For the text-containing cell, return its midpoint in [x, y] coordinate format. 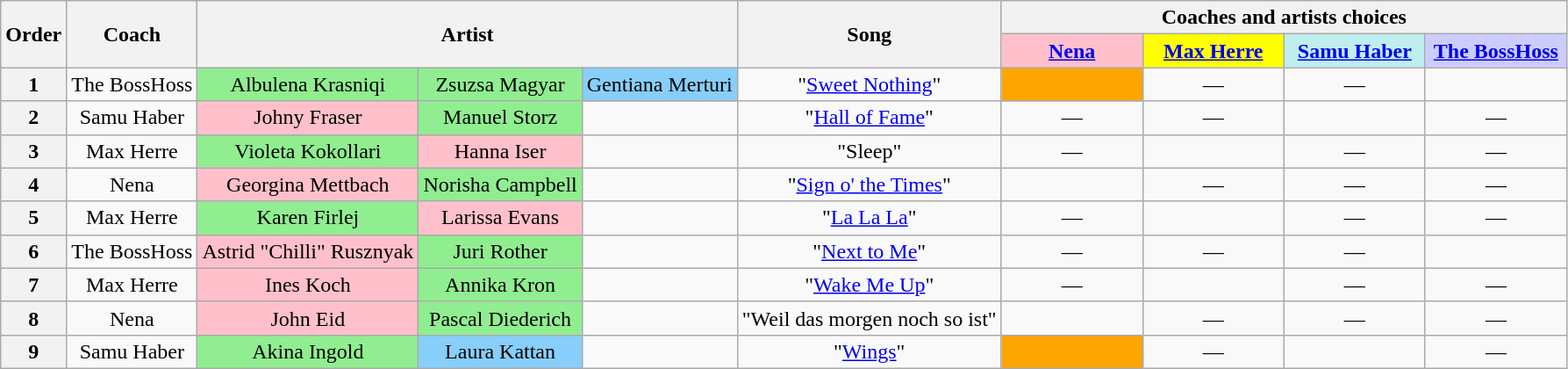
7 [33, 285]
Song [869, 34]
Gentiana Merturi [660, 84]
Norisha Campbell [500, 184]
Karen Firlej [308, 218]
3 [33, 151]
"Sleep" [869, 151]
"Hall of Fame" [869, 118]
Astrid "Chilli" Rusznyak [308, 251]
Pascal Diederich [500, 318]
Akina Ingold [308, 351]
Manuel Storz [500, 118]
5 [33, 218]
Johny Fraser [308, 118]
1 [33, 84]
Annika Kron [500, 285]
Artist [467, 34]
Coach [132, 34]
"Wings" [869, 351]
Violeta Kokollari [308, 151]
6 [33, 251]
4 [33, 184]
Order [33, 34]
"Next to Me" [869, 251]
John Eid [308, 318]
Hanna Iser [500, 151]
Laura Kattan [500, 351]
Ines Koch [308, 285]
"Wake Me Up" [869, 285]
Georgina Mettbach [308, 184]
Zsuzsa Magyar [500, 84]
"Weil das morgen noch so ist" [869, 318]
9 [33, 351]
2 [33, 118]
Juri Rother [500, 251]
Albulena Krasniqi [308, 84]
"La La La" [869, 218]
Coaches and artists choices [1284, 18]
"Sweet Nothing" [869, 84]
"Sign o' the Times" [869, 184]
8 [33, 318]
Larissa Evans [500, 218]
